Return [X, Y] of the center of cell containing provided text 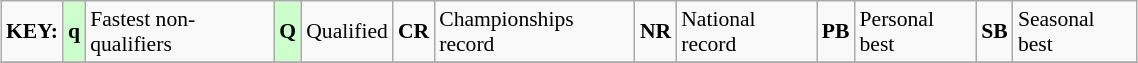
Qualified [347, 32]
KEY: [32, 32]
Q [288, 32]
PB [836, 32]
SB [994, 32]
National record [746, 32]
q [74, 32]
Seasonal best [1075, 32]
Fastest non-qualifiers [180, 32]
Personal best [916, 32]
NR [656, 32]
CR [414, 32]
Championships record [534, 32]
